Provide the [x, y] coordinate of the cell's center where the given text is located.  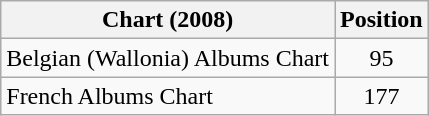
Chart (2008) [168, 20]
French Albums Chart [168, 96]
Belgian (Wallonia) Albums Chart [168, 58]
Position [381, 20]
177 [381, 96]
95 [381, 58]
